Detect which cell encompasses the target text, then output its (x, y) center coordinate. 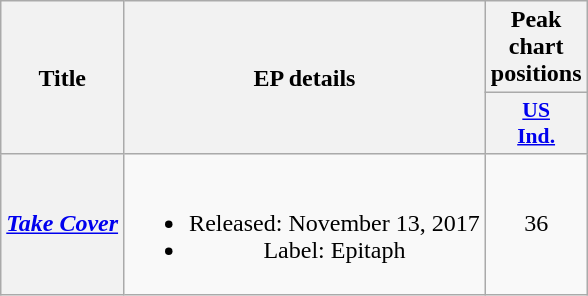
Peak chart positions (536, 47)
Take Cover (62, 224)
Released: November 13, 2017Label: Epitaph (305, 224)
Title (62, 78)
36 (536, 224)
USInd. (536, 124)
EP details (305, 78)
